For the text-containing cell, return its midpoint in (x, y) coordinate format. 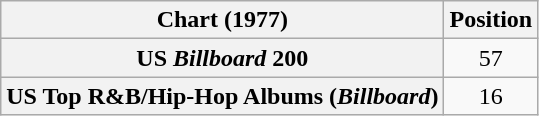
Position (491, 20)
57 (491, 58)
US Top R&B/Hip-Hop Albums (Billboard) (222, 96)
Chart (1977) (222, 20)
US Billboard 200 (222, 58)
16 (491, 96)
